Determine the (x, y) coordinate at the center of the cell enclosing the given text.  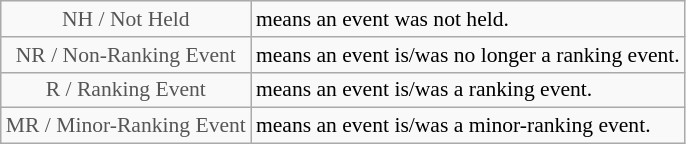
NH / Not Held (126, 19)
means an event is/was a ranking event. (468, 90)
NR / Non-Ranking Event (126, 55)
MR / Minor-Ranking Event (126, 126)
means an event was not held. (468, 19)
means an event is/was a minor-ranking event. (468, 126)
means an event is/was no longer a ranking event. (468, 55)
R / Ranking Event (126, 90)
